Extract the [X, Y] coordinate from the center of the cell holding the provided text.  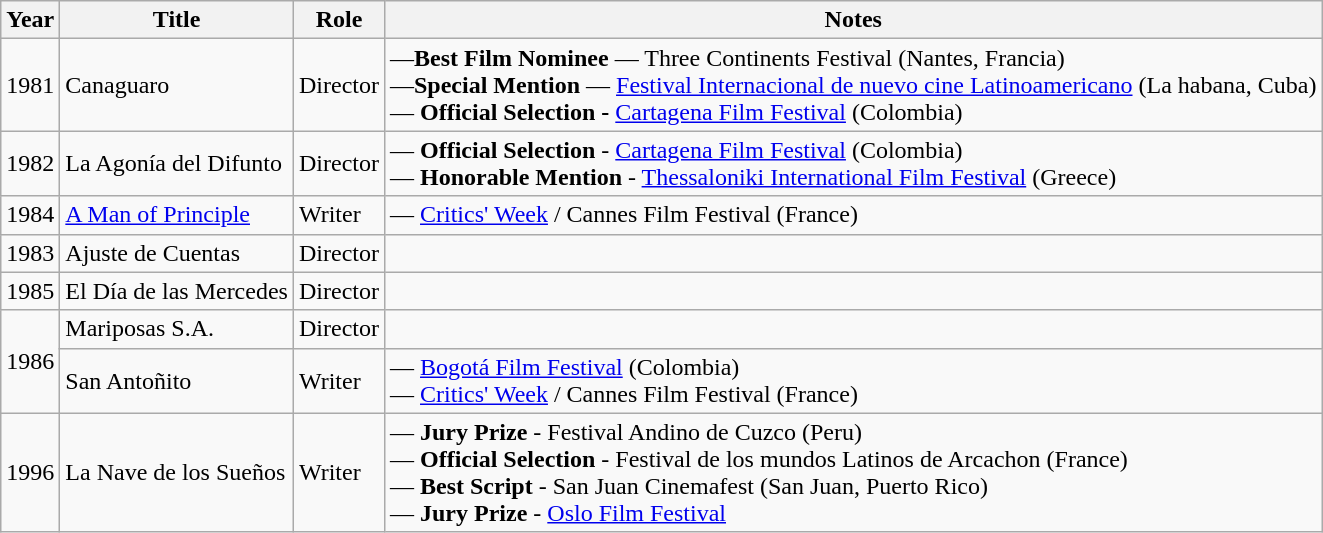
Mariposas S.A. [177, 329]
Role [338, 20]
La Agonía del Difunto [177, 164]
1986 [30, 362]
La Nave de los Sueños [177, 472]
Year [30, 20]
Title [177, 20]
1981 [30, 85]
1983 [30, 253]
1982 [30, 164]
— Official Selection - Cartagena Film Festival (Colombia)— Honorable Mention - Thessaloniki International Film Festival (Greece) [852, 164]
San Antoñito [177, 380]
1984 [30, 215]
1996 [30, 472]
Ajuste de Cuentas [177, 253]
— Critics' Week / Cannes Film Festival (France) [852, 215]
1985 [30, 291]
Canaguaro [177, 85]
Notes [852, 20]
A Man of Principle [177, 215]
El Día de las Mercedes [177, 291]
— Bogotá Film Festival (Colombia)— Critics' Week / Cannes Film Festival (France) [852, 380]
